Provide the (x, y) coordinate of the cell's center where the given text is located.  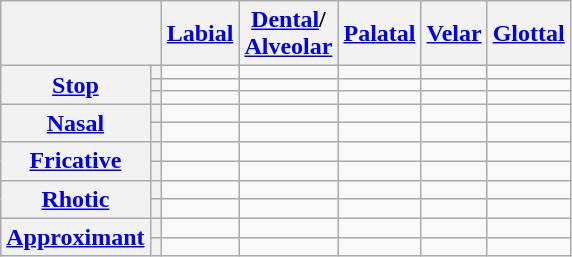
Velar (454, 34)
Palatal (380, 34)
Rhotic (76, 199)
Labial (200, 34)
Dental/Alveolar (288, 34)
Stop (76, 85)
Glottal (528, 34)
Nasal (76, 123)
Approximant (76, 237)
Fricative (76, 161)
